Provide the (X, Y) coordinate of the cell's center where the given text is located.  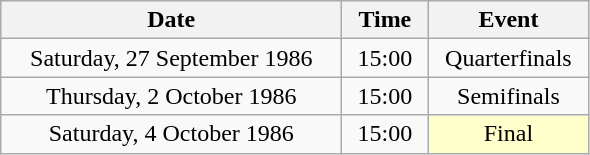
Time (385, 20)
Semifinals (508, 96)
Saturday, 4 October 1986 (172, 134)
Event (508, 20)
Quarterfinals (508, 58)
Final (508, 134)
Thursday, 2 October 1986 (172, 96)
Date (172, 20)
Saturday, 27 September 1986 (172, 58)
